Determine the [X, Y] coordinate at the center of the cell enclosing the given text.  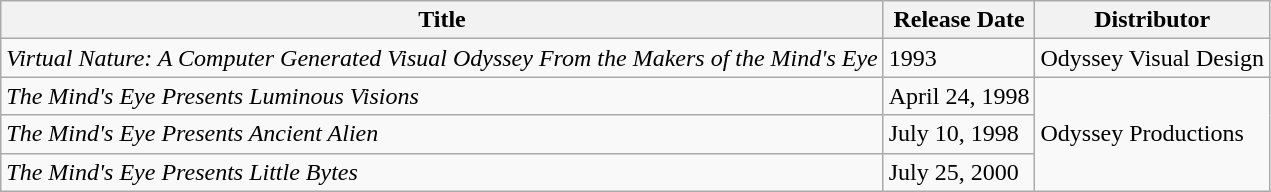
Odyssey Productions [1152, 134]
The Mind's Eye Presents Ancient Alien [442, 134]
Title [442, 20]
1993 [959, 58]
July 25, 2000 [959, 172]
The Mind's Eye Presents Little Bytes [442, 172]
Odyssey Visual Design [1152, 58]
April 24, 1998 [959, 96]
Distributor [1152, 20]
Release Date [959, 20]
July 10, 1998 [959, 134]
Virtual Nature: A Computer Generated Visual Odyssey From the Makers of the Mind's Eye [442, 58]
The Mind's Eye Presents Luminous Visions [442, 96]
